Capture the cell that displays the provided text and extract its [X, Y] central coordinate. 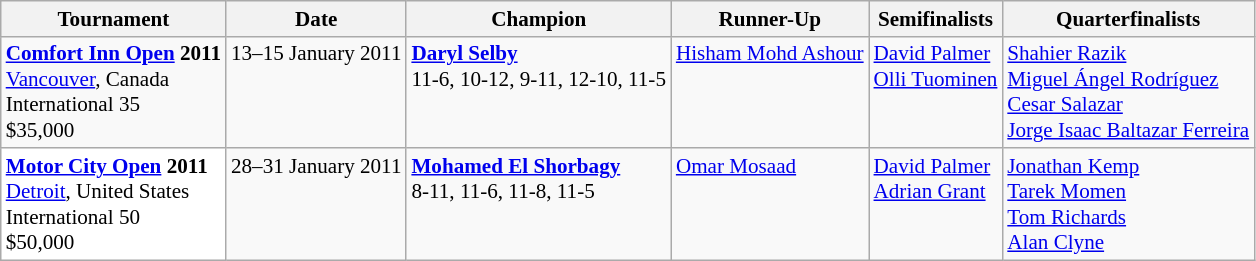
Shahier Razik Miguel Ángel Rodríguez Cesar Salazar Jorge Isaac Baltazar Ferreira [1128, 92]
Jonathan Kemp Tarek Momen Tom Richards Alan Clyne [1128, 204]
David Palmer Olli Tuominen [936, 92]
Date [316, 18]
Hisham Mohd Ashour [770, 92]
Quarterfinalists [1128, 18]
Semifinalists [936, 18]
Daryl Selby11-6, 10-12, 9-11, 12-10, 11-5 [538, 92]
28–31 January 2011 [316, 204]
Mohamed El Shorbagy8-11, 11-6, 11-8, 11-5 [538, 204]
Champion [538, 18]
Runner-Up [770, 18]
Omar Mosaad [770, 204]
13–15 January 2011 [316, 92]
David Palmer Adrian Grant [936, 204]
Comfort Inn Open 2011 Vancouver, CanadaInternational 35$35,000 [114, 92]
Tournament [114, 18]
Motor City Open 2011 Detroit, United StatesInternational 50$50,000 [114, 204]
